For the text-containing cell, return its midpoint in [X, Y] coordinate format. 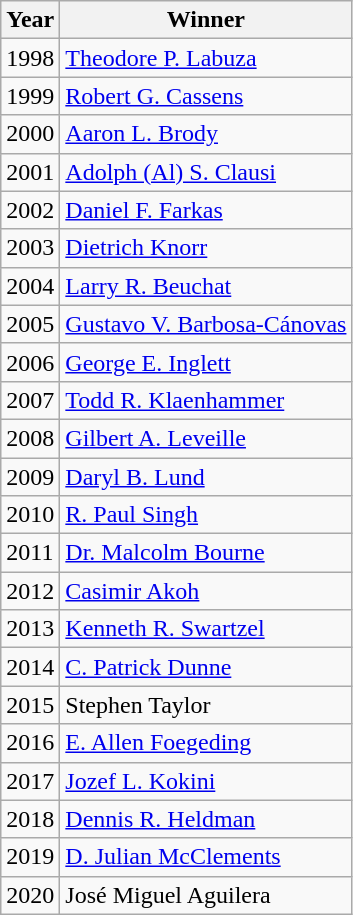
2007 [30, 400]
George E. Inglett [206, 362]
2016 [30, 743]
Adolph (Al) S. Clausi [206, 172]
2003 [30, 248]
Daryl B. Lund [206, 477]
2013 [30, 629]
2014 [30, 667]
2020 [30, 895]
2017 [30, 781]
Gilbert A. Leveille [206, 438]
Dietrich Knorr [206, 248]
2011 [30, 553]
Dr. Malcolm Bourne [206, 553]
Daniel F. Farkas [206, 210]
Robert G. Cassens [206, 96]
Todd R. Klaenhammer [206, 400]
1999 [30, 96]
2000 [30, 134]
D. Julian McClements [206, 857]
Kenneth R. Swartzel [206, 629]
2002 [30, 210]
2006 [30, 362]
José Miguel Aguilera [206, 895]
2009 [30, 477]
Jozef L. Kokini [206, 781]
C. Patrick Dunne [206, 667]
2010 [30, 515]
E. Allen Foegeding [206, 743]
2008 [30, 438]
2015 [30, 705]
2019 [30, 857]
2005 [30, 324]
Dennis R. Heldman [206, 819]
R. Paul Singh [206, 515]
1998 [30, 58]
Casimir Akoh [206, 591]
2001 [30, 172]
Year [30, 20]
Gustavo V. Barbosa-Cánovas [206, 324]
Theodore P. Labuza [206, 58]
Larry R. Beuchat [206, 286]
2018 [30, 819]
Winner [206, 20]
Stephen Taylor [206, 705]
2004 [30, 286]
2012 [30, 591]
Aaron L. Brody [206, 134]
